Extract the [X, Y] coordinate from the center of the cell holding the provided text.  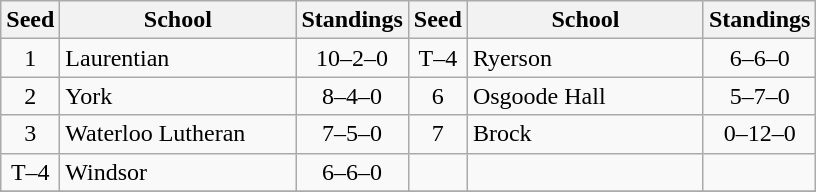
8–4–0 [352, 96]
Windsor [178, 172]
Ryerson [585, 58]
Laurentian [178, 58]
Waterloo Lutheran [178, 134]
Brock [585, 134]
6 [438, 96]
5–7–0 [759, 96]
7 [438, 134]
1 [30, 58]
7–5–0 [352, 134]
0–12–0 [759, 134]
2 [30, 96]
10–2–0 [352, 58]
Osgoode Hall [585, 96]
3 [30, 134]
York [178, 96]
